Locate the cell with the specified text and output its [x, y] center coordinate. 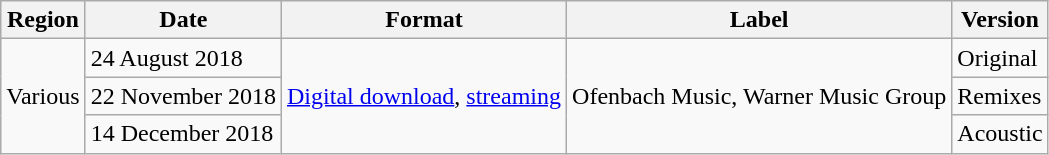
Digital download, streaming [424, 96]
24 August 2018 [183, 58]
22 November 2018 [183, 96]
Region [43, 20]
Various [43, 96]
Label [760, 20]
Version [1000, 20]
Acoustic [1000, 134]
Date [183, 20]
14 December 2018 [183, 134]
Ofenbach Music, Warner Music Group [760, 96]
Original [1000, 58]
Format [424, 20]
Remixes [1000, 96]
